Determine the [X, Y] coordinate at the center of the cell enclosing the given text.  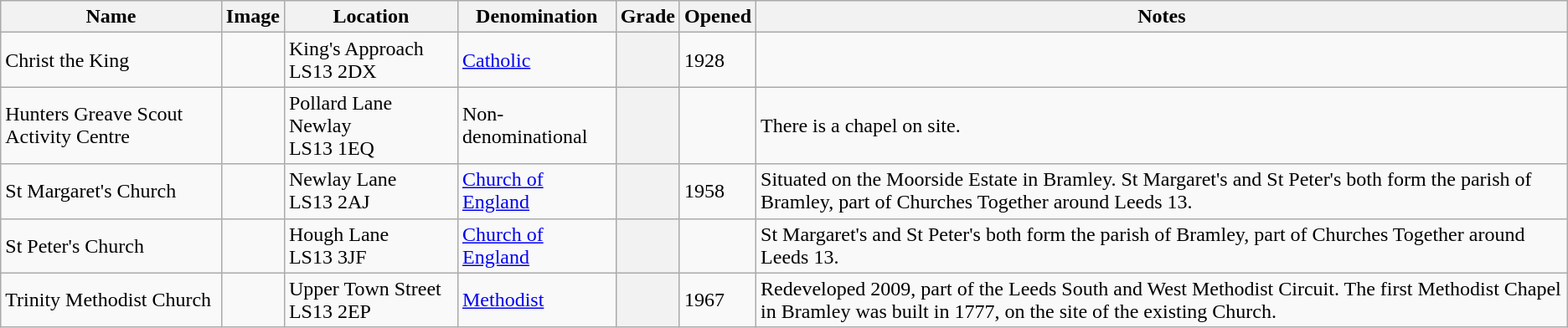
Location [370, 17]
1928 [717, 60]
St Margaret's Church [111, 191]
Grade [647, 17]
Denomination [536, 17]
Catholic [536, 60]
Notes [1163, 17]
Christ the King [111, 60]
Newlay LaneLS13 2AJ [370, 191]
Name [111, 17]
Hunters Greave Scout Activity Centre [111, 126]
St Peter's Church [111, 246]
Image [253, 17]
Hough LaneLS13 3JF [370, 246]
St Margaret's and St Peter's both form the parish of Bramley, part of Churches Together around Leeds 13. [1163, 246]
1967 [717, 300]
There is a chapel on site. [1163, 126]
King's Approach LS13 2DX [370, 60]
Upper Town StreetLS13 2EP [370, 300]
Situated on the Moorside Estate in Bramley. St Margaret's and St Peter's both form the parish of Bramley, part of Churches Together around Leeds 13. [1163, 191]
Trinity Methodist Church [111, 300]
Non-denominational [536, 126]
1958 [717, 191]
Opened [717, 17]
Pollard LaneNewlayLS13 1EQ [370, 126]
Methodist [536, 300]
